Scan for the cell matching the given text and deliver its [x, y] coordinate at center. 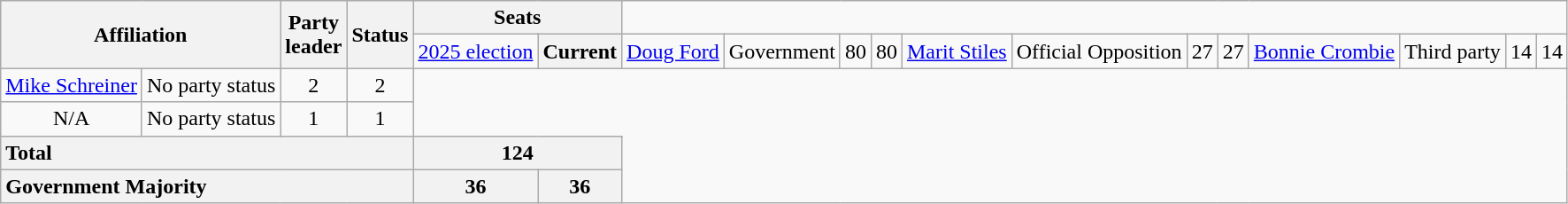
Mike Schreiner [72, 85]
Government Majority [207, 186]
Government [782, 51]
124 [518, 153]
Seats [518, 18]
Status [380, 35]
Current [580, 51]
Partyleader [313, 35]
2025 election [476, 51]
N/A [72, 119]
Total [207, 153]
Official Opposition [1099, 51]
Third party [1453, 51]
Bonnie Crombie [1324, 51]
Affiliation [141, 35]
Marit Stiles [957, 51]
Doug Ford [673, 51]
